Return [X, Y] of the center of cell containing provided text 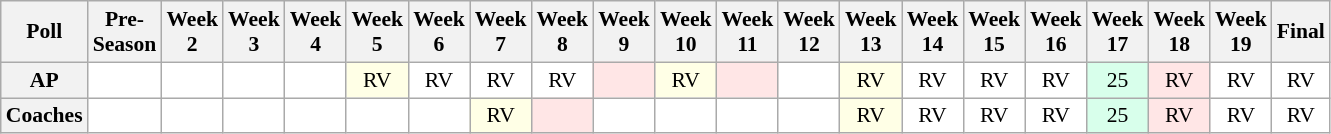
Week14 [933, 32]
AP [44, 80]
Week18 [1179, 32]
Week6 [439, 32]
Week16 [1056, 32]
Week12 [809, 32]
Week3 [254, 32]
Week17 [1118, 32]
Week9 [624, 32]
Week2 [192, 32]
Coaches [44, 116]
Week4 [316, 32]
Week11 [748, 32]
Pre-Season [125, 32]
Week15 [994, 32]
Week19 [1241, 32]
Week13 [871, 32]
Final [1301, 32]
Week7 [501, 32]
Week5 [377, 32]
Week8 [562, 32]
Poll [44, 32]
Week10 [686, 32]
